Find where the given text appears and provide that cell's center as (X, Y) coordinate. 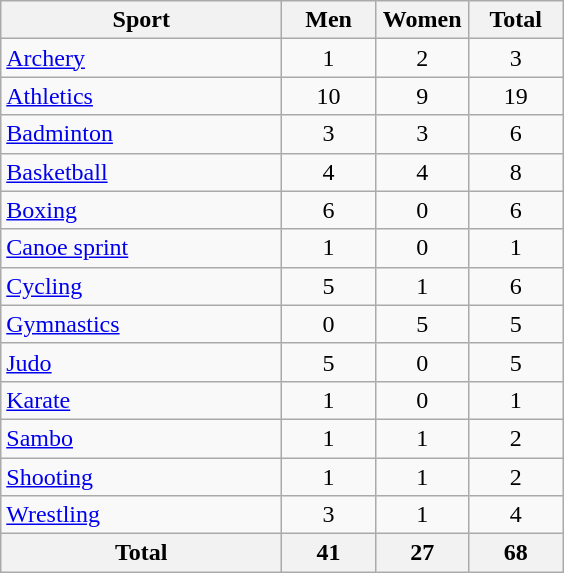
19 (516, 96)
Canoe sprint (142, 248)
Boxing (142, 210)
68 (516, 553)
Gymnastics (142, 324)
Basketball (142, 172)
Archery (142, 58)
Cycling (142, 286)
Women (422, 20)
Sambo (142, 438)
Shooting (142, 477)
41 (329, 553)
10 (329, 96)
8 (516, 172)
Karate (142, 400)
Badminton (142, 134)
27 (422, 553)
Judo (142, 362)
Men (329, 20)
Sport (142, 20)
Athletics (142, 96)
Wrestling (142, 515)
9 (422, 96)
